Determine the (x, y) coordinate at the center of the cell enclosing the given text.  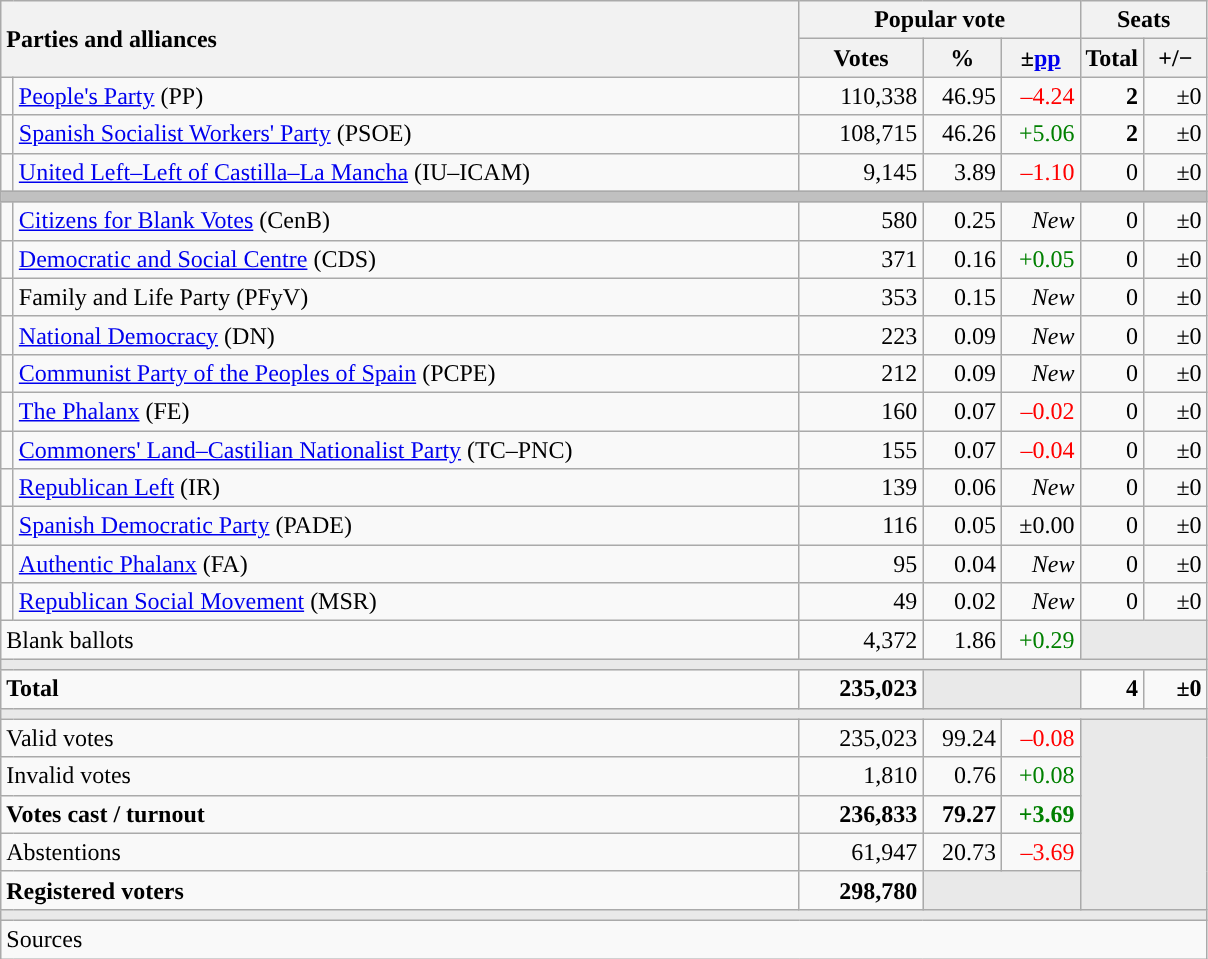
Sources (604, 939)
+/− (1176, 58)
371 (861, 259)
Spanish Socialist Workers' Party (PSOE) (406, 134)
–4.24 (1040, 96)
+5.06 (1040, 134)
212 (861, 373)
0.16 (962, 259)
0.15 (962, 297)
–0.08 (1040, 738)
298,780 (861, 890)
Invalid votes (400, 776)
Republican Left (IR) (406, 488)
Votes cast / turnout (400, 814)
Seats (1144, 20)
–3.69 (1040, 852)
155 (861, 449)
46.26 (962, 134)
9,145 (861, 172)
139 (861, 488)
353 (861, 297)
–0.02 (1040, 411)
–1.10 (1040, 172)
46.95 (962, 96)
1,810 (861, 776)
49 (861, 602)
Spanish Democratic Party (PADE) (406, 526)
0.76 (962, 776)
580 (861, 221)
0.25 (962, 221)
1.86 (962, 640)
20.73 (962, 852)
61,947 (861, 852)
% (962, 58)
Communist Party of the Peoples of Spain (PCPE) (406, 373)
Valid votes (400, 738)
+0.29 (1040, 640)
United Left–Left of Castilla–La Mancha (IU–ICAM) (406, 172)
Democratic and Social Centre (CDS) (406, 259)
–0.04 (1040, 449)
National Democracy (DN) (406, 335)
+0.08 (1040, 776)
223 (861, 335)
Citizens for Blank Votes (CenB) (406, 221)
Abstentions (400, 852)
Family and Life Party (PFyV) (406, 297)
0.04 (962, 564)
236,833 (861, 814)
Registered voters (400, 890)
79.27 (962, 814)
+0.05 (1040, 259)
Parties and alliances (400, 39)
Blank ballots (400, 640)
116 (861, 526)
4 (1112, 689)
4,372 (861, 640)
160 (861, 411)
95 (861, 564)
Republican Social Movement (MSR) (406, 602)
0.05 (962, 526)
110,338 (861, 96)
99.24 (962, 738)
0.02 (962, 602)
People's Party (PP) (406, 96)
±0.00 (1040, 526)
3.89 (962, 172)
Popular vote (940, 20)
0.06 (962, 488)
±pp (1040, 58)
+3.69 (1040, 814)
Authentic Phalanx (FA) (406, 564)
108,715 (861, 134)
Commoners' Land–Castilian Nationalist Party (TC–PNC) (406, 449)
The Phalanx (FE) (406, 411)
Votes (861, 58)
